Return (x, y) of the center of cell containing provided text 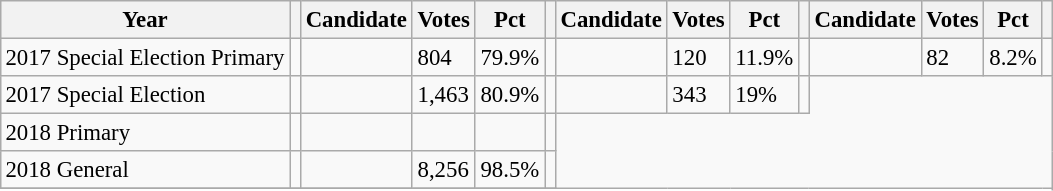
120 (698, 57)
2018 General (145, 170)
1,463 (444, 95)
2017 Special Election (145, 95)
2017 Special Election Primary (145, 57)
2018 Primary (145, 133)
Year (145, 20)
19% (764, 95)
343 (698, 95)
11.9% (764, 57)
79.9% (510, 57)
98.5% (510, 170)
80.9% (510, 95)
82 (952, 57)
8,256 (444, 170)
804 (444, 57)
8.2% (1013, 57)
